Provide the [x, y] coordinate of the cell's center where the given text is located.  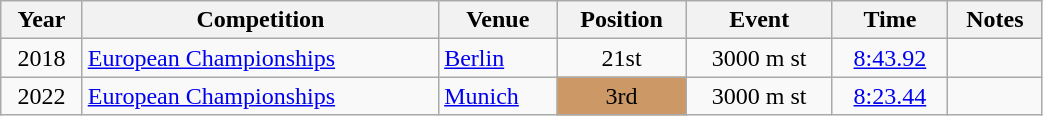
Time [890, 20]
8:23.44 [890, 96]
Position [622, 20]
2022 [42, 96]
21st [622, 58]
2018 [42, 58]
3rd [622, 96]
Venue [498, 20]
Munich [498, 96]
8:43.92 [890, 58]
Event [759, 20]
Year [42, 20]
Competition [260, 20]
Notes [995, 20]
Berlin [498, 58]
